For the text-containing cell, return its midpoint in (X, Y) coordinate format. 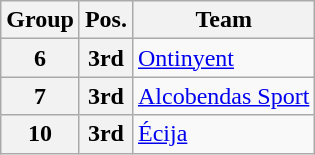
Écija (223, 134)
6 (40, 58)
Pos. (106, 20)
Alcobendas Sport (223, 96)
10 (40, 134)
Group (40, 20)
Team (223, 20)
Ontinyent (223, 58)
7 (40, 96)
